Find where the given text appears and provide that cell's center as [x, y] coordinate. 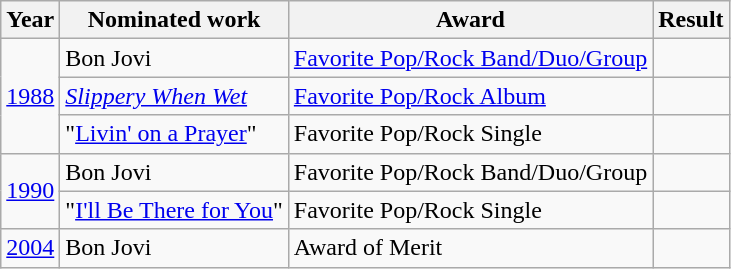
2004 [30, 248]
1988 [30, 96]
1990 [30, 191]
"Livin' on a Prayer" [174, 134]
Result [691, 20]
Favorite Pop/Rock Album [470, 96]
"I'll Be There for You" [174, 210]
Nominated work [174, 20]
Award [470, 20]
Slippery When Wet [174, 96]
Award of Merit [470, 248]
Year [30, 20]
